Locate the cell with the specified text and output its [x, y] center coordinate. 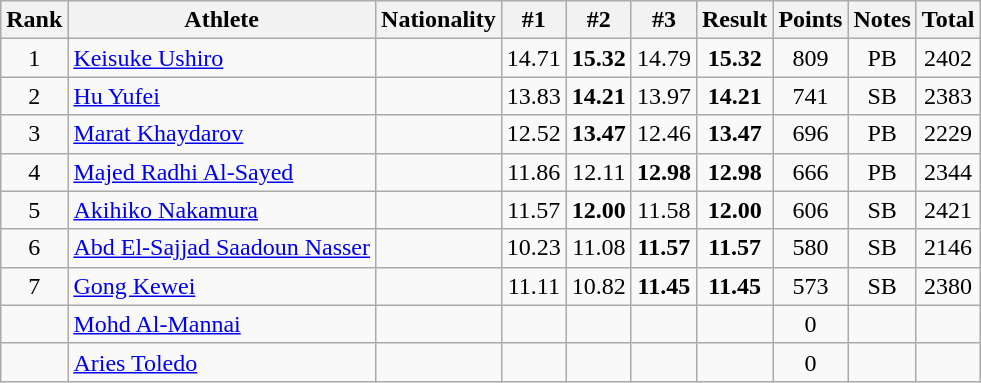
Points [810, 20]
Result [734, 20]
Mohd Al-Mannai [222, 324]
Aries Toledo [222, 362]
Total [948, 20]
809 [810, 58]
5 [34, 210]
2 [34, 96]
741 [810, 96]
Gong Kewei [222, 286]
6 [34, 248]
7 [34, 286]
606 [810, 210]
2380 [948, 286]
#1 [534, 20]
12.11 [598, 172]
10.82 [598, 286]
10.23 [534, 248]
#3 [664, 20]
14.79 [664, 58]
12.52 [534, 134]
#2 [598, 20]
14.71 [534, 58]
11.86 [534, 172]
Notes [882, 20]
Akihiko Nakamura [222, 210]
13.83 [534, 96]
Hu Yufei [222, 96]
2402 [948, 58]
Majed Radhi Al-Sayed [222, 172]
Athlete [222, 20]
Rank [34, 20]
13.97 [664, 96]
Abd El-Sajjad Saadoun Nasser [222, 248]
2344 [948, 172]
3 [34, 134]
666 [810, 172]
2146 [948, 248]
11.08 [598, 248]
Nationality [439, 20]
1 [34, 58]
12.46 [664, 134]
2229 [948, 134]
Keisuke Ushiro [222, 58]
4 [34, 172]
573 [810, 286]
580 [810, 248]
Marat Khaydarov [222, 134]
2421 [948, 210]
696 [810, 134]
2383 [948, 96]
11.58 [664, 210]
11.11 [534, 286]
